Find where the given text appears and provide that cell's center as [X, Y] coordinate. 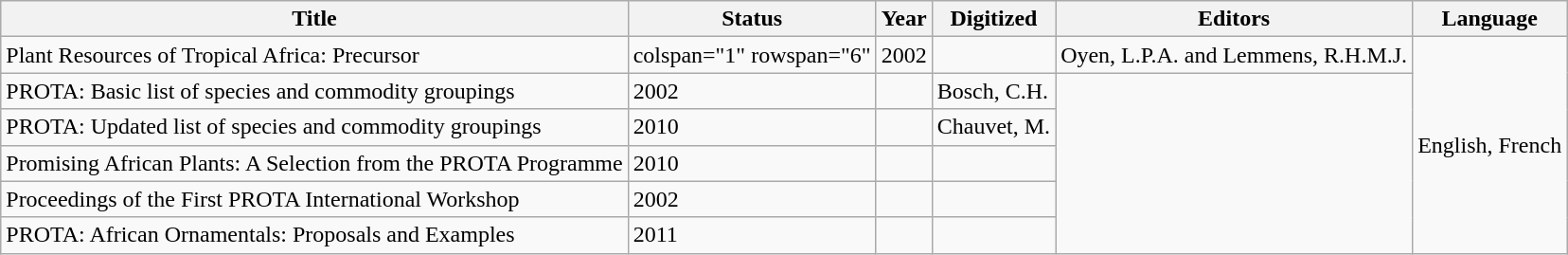
PROTA: Basic list of species and commodity groupings [314, 91]
Editors [1235, 19]
PROTA: African Ornamentals: Proposals and Examples [314, 235]
Language [1490, 19]
Promising African Plants: A Selection from the PROTA Programme [314, 163]
Bosch, C.H. [993, 91]
Chauvet, M. [993, 127]
PROTA: Updated list of species and commodity groupings [314, 127]
2011 [752, 235]
Year [903, 19]
colspan="1" rowspan="6" [752, 55]
English, French [1490, 145]
Proceedings of the First PROTA International Workshop [314, 199]
Oyen, L.P.A. and Lemmens, R.H.M.J. [1235, 55]
Title [314, 19]
Status [752, 19]
Digitized [993, 19]
Plant Resources of Tropical Africa: Precursor [314, 55]
